Detect which cell encompasses the target text, then output its [X, Y] center coordinate. 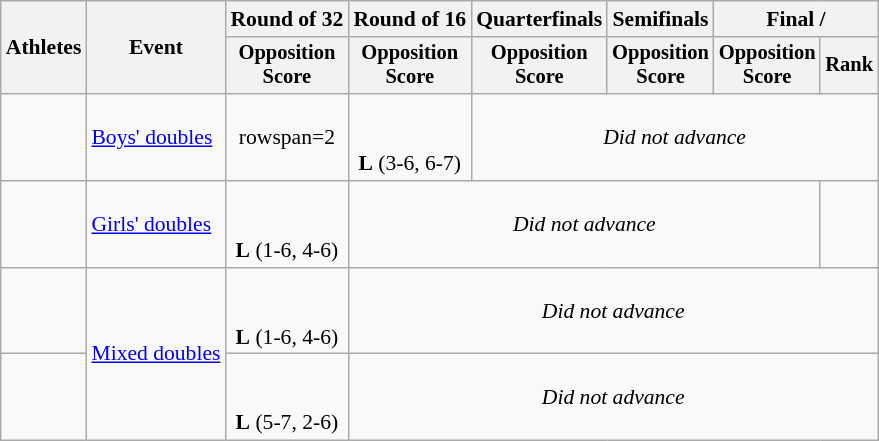
Semifinals [660, 19]
Mixed doubles [156, 354]
Boys' doubles [156, 138]
L (5-7, 2-6) [286, 398]
L (3-6, 6-7) [410, 138]
Round of 32 [286, 19]
Rank [849, 66]
Quarterfinals [539, 19]
Final / [796, 19]
Round of 16 [410, 19]
Event [156, 48]
rowspan=2 [286, 138]
Athletes [44, 48]
Girls' doubles [156, 224]
